Pinpoint the cell where the given text exists, returning its [X, Y] midpoint coordinate. 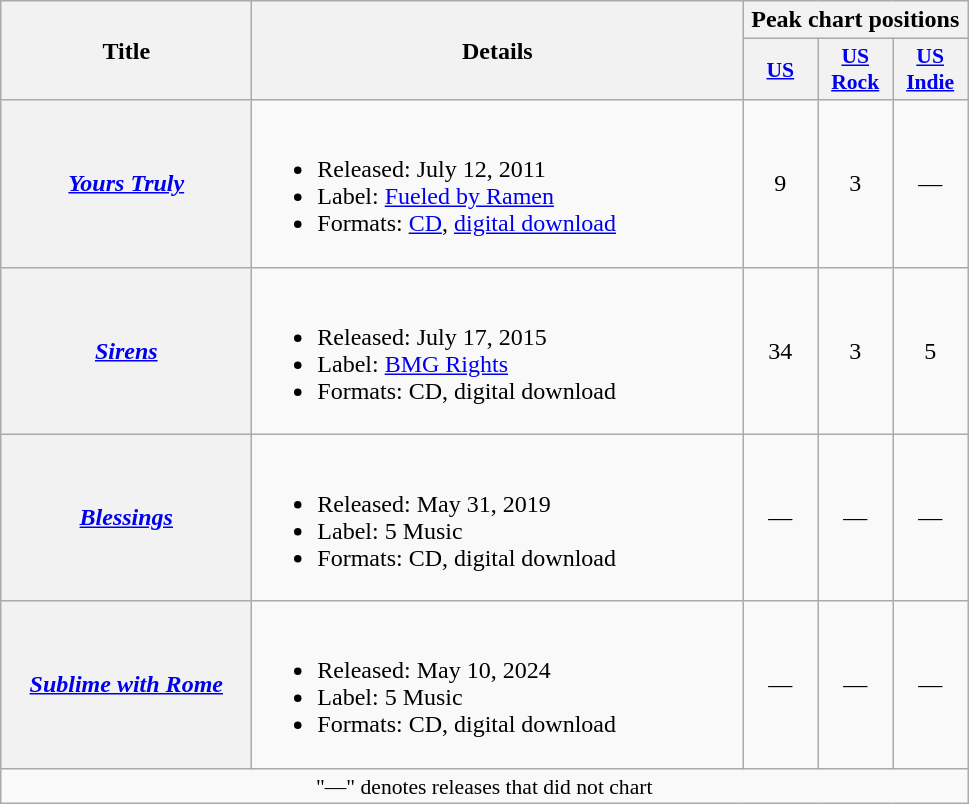
Sublime with Rome [126, 684]
Blessings [126, 518]
US [780, 70]
9 [780, 184]
Details [498, 50]
US Indie [930, 70]
USRock [856, 70]
Released: July 17, 2015Label: BMG RightsFormats: CD, digital download [498, 350]
Peak chart positions [856, 20]
Title [126, 50]
5 [930, 350]
34 [780, 350]
Sirens [126, 350]
Released: July 12, 2011Label: Fueled by RamenFormats: CD, digital download [498, 184]
Released: May 31, 2019Label: 5 MusicFormats: CD, digital download [498, 518]
Yours Truly [126, 184]
"—" denotes releases that did not chart [484, 786]
Released: May 10, 2024Label: 5 MusicFormats: CD, digital download [498, 684]
